Locate the cell with the specified text and output its [X, Y] center coordinate. 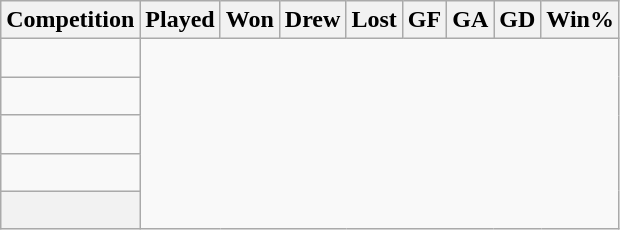
GA [470, 20]
Played [180, 20]
Competition [70, 20]
Lost [374, 20]
Win% [580, 20]
Drew [312, 20]
GD [518, 20]
Won [250, 20]
GF [424, 20]
